Provide the [X, Y] coordinate of the cell's center where the given text is located.  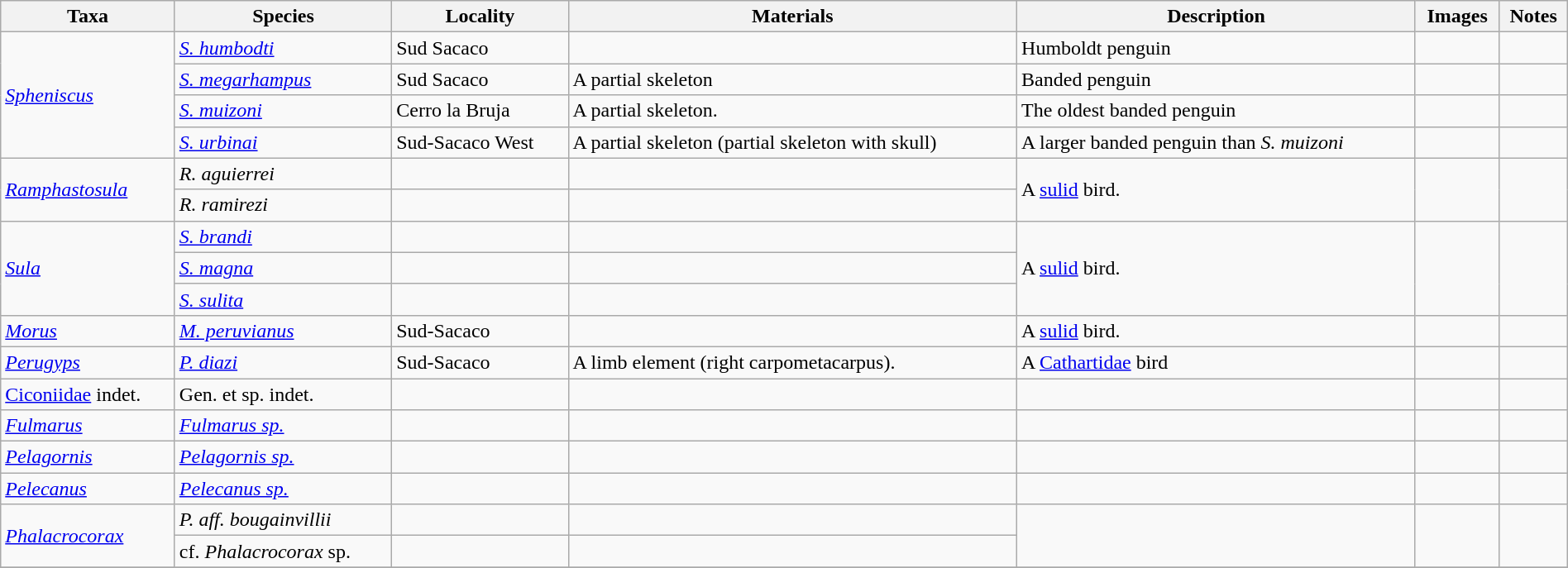
S. brandi [283, 236]
S. megarhampus [283, 79]
Gen. et sp. indet. [283, 394]
Perugyps [88, 362]
Ramphastosula [88, 189]
Fulmarus [88, 426]
Banded penguin [1217, 79]
Morus [88, 331]
cf. Phalacrocorax sp. [283, 551]
S. sulita [283, 299]
A partial skeleton [792, 79]
Pelecanus [88, 489]
P. diazi [283, 362]
R. aguierrei [283, 174]
Notes [1533, 17]
Phalacrocorax [88, 536]
P. aff. bougainvillii [283, 520]
S. humbodti [283, 48]
Images [1457, 17]
Taxa [88, 17]
S. magna [283, 268]
Humboldt penguin [1217, 48]
S. urbinai [283, 142]
A larger banded penguin than S. muizoni [1217, 142]
Spheniscus [88, 95]
A partial skeleton (partial skeleton with skull) [792, 142]
Locality [480, 17]
Cerro la Bruja [480, 111]
Pelecanus sp. [283, 489]
R. ramirezi [283, 205]
Species [283, 17]
Pelagornis [88, 457]
Pelagornis sp. [283, 457]
S. muizoni [283, 111]
Materials [792, 17]
A partial skeleton. [792, 111]
Fulmarus sp. [283, 426]
Sud-Sacaco West [480, 142]
Sula [88, 268]
A limb element (right carpometacarpus). [792, 362]
A Cathartidae bird [1217, 362]
M. peruvianus [283, 331]
Description [1217, 17]
Ciconiidae indet. [88, 394]
The oldest banded penguin [1217, 111]
